Determine the [X, Y] coordinate at the center of the cell enclosing the given text.  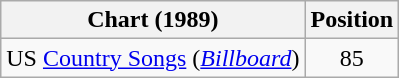
85 [352, 58]
Chart (1989) [153, 20]
US Country Songs (Billboard) [153, 58]
Position [352, 20]
